Extract the (x, y) coordinate from the center of the cell holding the provided text.  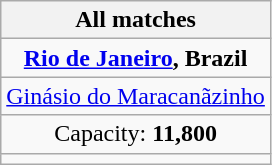
Rio de Janeiro, Brazil (136, 58)
Ginásio do Maracanãzinho (136, 96)
Capacity: 11,800 (136, 134)
All matches (136, 20)
